Extract the (X, Y) coordinate from the center of the cell holding the provided text.  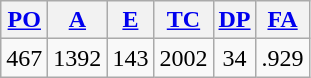
E (130, 20)
FA (282, 20)
1392 (78, 58)
467 (24, 58)
34 (234, 58)
TC (184, 20)
.929 (282, 58)
A (78, 20)
2002 (184, 58)
PO (24, 20)
143 (130, 58)
DP (234, 20)
